Identify which cell holds the provided text, then report its (X, Y) central coordinate. 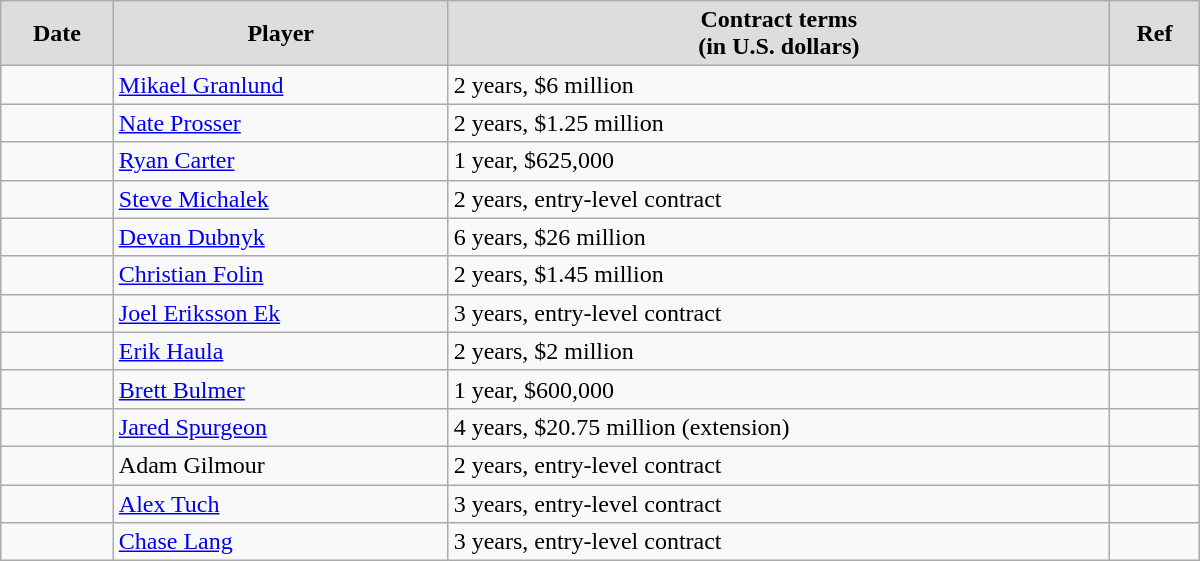
Chase Lang (280, 542)
Joel Eriksson Ek (280, 313)
Player (280, 34)
Jared Spurgeon (280, 427)
Christian Folin (280, 275)
1 year, $625,000 (778, 161)
1 year, $600,000 (778, 389)
Brett Bulmer (280, 389)
2 years, $2 million (778, 351)
Devan Dubnyk (280, 237)
Nate Prosser (280, 123)
4 years, $20.75 million (extension) (778, 427)
Erik Haula (280, 351)
Ref (1155, 34)
Steve Michalek (280, 199)
Mikael Granlund (280, 85)
2 years, $6 million (778, 85)
2 years, $1.45 million (778, 275)
Contract terms(in U.S. dollars) (778, 34)
Adam Gilmour (280, 465)
Ryan Carter (280, 161)
Date (58, 34)
6 years, $26 million (778, 237)
Alex Tuch (280, 503)
2 years, $1.25 million (778, 123)
